Determine the (X, Y) coordinate at the center of the cell enclosing the given text.  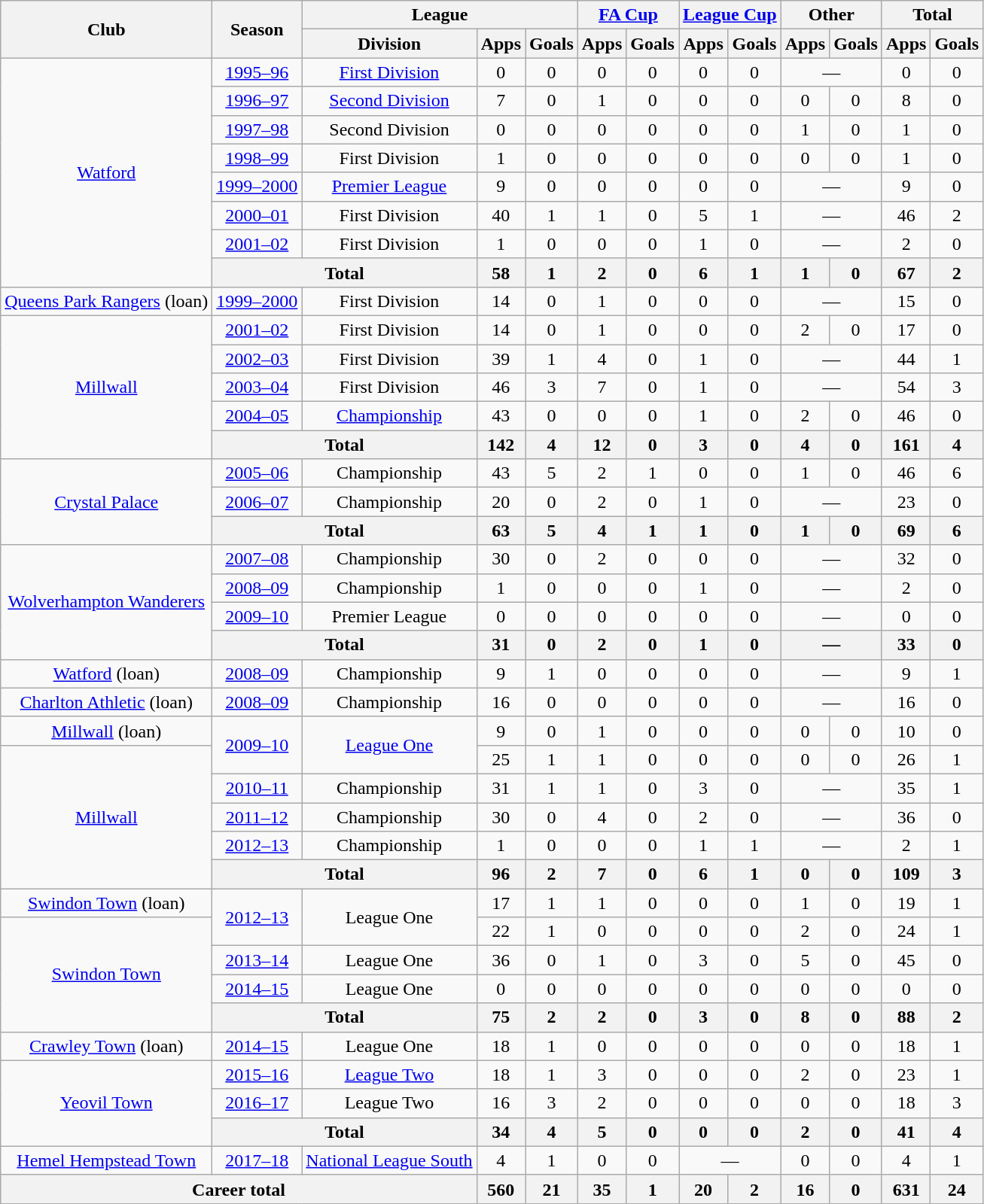
2011–12 (257, 816)
21 (552, 1189)
560 (501, 1189)
25 (501, 759)
69 (906, 531)
Career total (239, 1189)
631 (906, 1189)
2007–08 (257, 559)
96 (501, 874)
Crystal Palace (107, 502)
Division (389, 44)
Millwall (loan) (107, 731)
19 (906, 903)
2006–07 (257, 502)
2010–11 (257, 788)
10 (906, 731)
1997–98 (257, 129)
2016–17 (257, 1103)
63 (501, 531)
Season (257, 29)
2017–18 (257, 1160)
Wolverhampton Wanderers (107, 602)
FA Cup (628, 15)
32 (906, 559)
National League South (389, 1160)
15 (906, 301)
2005–06 (257, 473)
1996–97 (257, 101)
League Cup (730, 15)
161 (906, 445)
Crawley Town (loan) (107, 1046)
54 (906, 388)
12 (602, 445)
26 (906, 759)
Queens Park Rangers (loan) (107, 301)
Yeovil Town (107, 1103)
109 (906, 874)
33 (906, 645)
League (440, 15)
2002–03 (257, 359)
1995–96 (257, 72)
67 (906, 272)
58 (501, 272)
2003–04 (257, 388)
45 (906, 960)
Watford (107, 172)
Swindon Town (107, 974)
Watford (loan) (107, 673)
2004–05 (257, 416)
Other (831, 15)
Charlton Athletic (loan) (107, 702)
40 (501, 215)
2000–01 (257, 215)
2013–14 (257, 960)
2015–16 (257, 1075)
1998–99 (257, 158)
Swindon Town (loan) (107, 903)
Hemel Hempstead Town (107, 1160)
142 (501, 445)
Club (107, 29)
41 (906, 1132)
34 (501, 1132)
44 (906, 359)
75 (501, 1017)
22 (501, 932)
39 (501, 359)
88 (906, 1017)
